Detect which cell encompasses the target text, then output its [x, y] center coordinate. 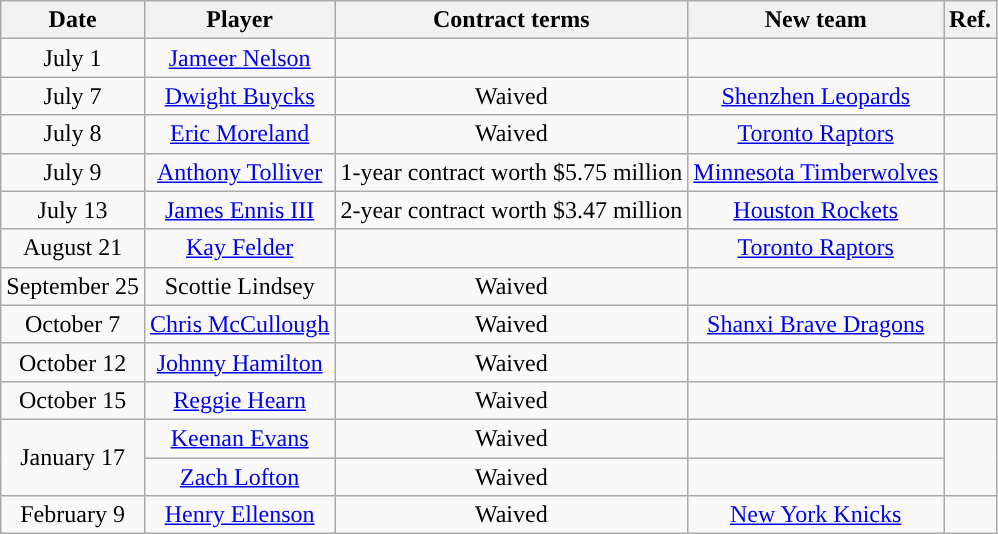
Minnesota Timberwolves [816, 172]
Houston Rockets [816, 210]
July 7 [73, 96]
Contract terms [512, 20]
Player [239, 20]
October 12 [73, 362]
Kay Felder [239, 248]
July 13 [73, 210]
Eric Moreland [239, 134]
Keenan Evans [239, 438]
Scottie Lindsey [239, 286]
New team [816, 20]
July 1 [73, 58]
Anthony Tolliver [239, 172]
September 25 [73, 286]
Dwight Buycks [239, 96]
Shanxi Brave Dragons [816, 324]
Zach Lofton [239, 477]
February 9 [73, 515]
Reggie Hearn [239, 400]
August 21 [73, 248]
Chris McCullough [239, 324]
Henry Ellenson [239, 515]
Johnny Hamilton [239, 362]
2-year contract worth $3.47 million [512, 210]
July 9 [73, 172]
Jameer Nelson [239, 58]
1-year contract worth $5.75 million [512, 172]
James Ennis III [239, 210]
Shenzhen Leopards [816, 96]
October 7 [73, 324]
January 17 [73, 457]
October 15 [73, 400]
Date [73, 20]
July 8 [73, 134]
Ref. [970, 20]
New York Knicks [816, 515]
